Find where the given text appears and provide that cell's center as [x, y] coordinate. 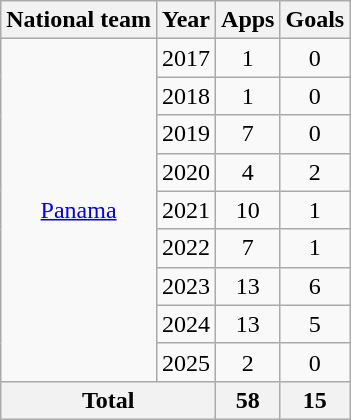
5 [315, 324]
2025 [186, 362]
Panama [79, 210]
58 [248, 400]
10 [248, 210]
National team [79, 20]
Total [108, 400]
2024 [186, 324]
2020 [186, 172]
Year [186, 20]
15 [315, 400]
Apps [248, 20]
2019 [186, 134]
6 [315, 286]
2018 [186, 96]
2021 [186, 210]
2022 [186, 248]
2017 [186, 58]
Goals [315, 20]
2023 [186, 286]
4 [248, 172]
